Provide the (X, Y) coordinate of the cell's center where the given text is located.  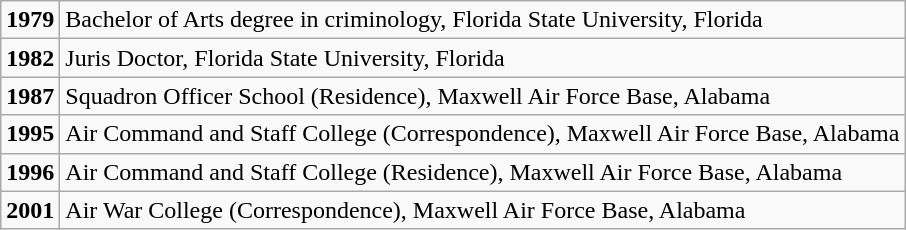
Juris Doctor, Florida State University, Florida (482, 58)
Bachelor of Arts degree in criminology, Florida State University, Florida (482, 20)
Air Command and Staff College (Residence), Maxwell Air Force Base, Alabama (482, 172)
1982 (30, 58)
Squadron Officer School (Residence), Maxwell Air Force Base, Alabama (482, 96)
1995 (30, 134)
Air Command and Staff College (Correspondence), Maxwell Air Force Base, Alabama (482, 134)
2001 (30, 210)
1987 (30, 96)
1996 (30, 172)
Air War College (Correspondence), Maxwell Air Force Base, Alabama (482, 210)
1979 (30, 20)
